Find where the given text appears and provide that cell's center as (x, y) coordinate. 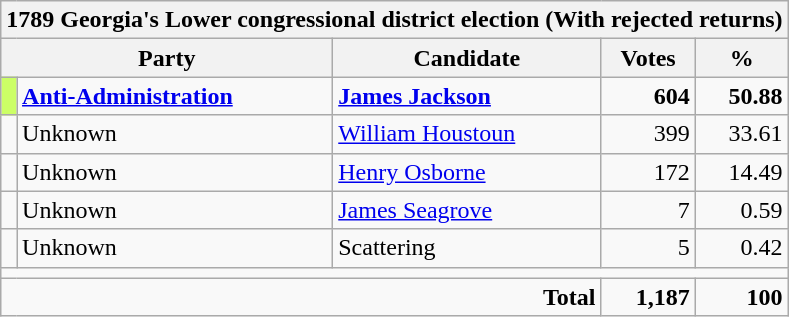
% (742, 58)
Scattering (467, 248)
100 (742, 297)
399 (648, 134)
Party (167, 58)
0.42 (742, 248)
Henry Osborne (467, 172)
Total (301, 297)
50.88 (742, 96)
172 (648, 172)
1,187 (648, 297)
Votes (648, 58)
5 (648, 248)
Candidate (467, 58)
0.59 (742, 210)
William Houstoun (467, 134)
604 (648, 96)
33.61 (742, 134)
7 (648, 210)
James Seagrove (467, 210)
James Jackson (467, 96)
14.49 (742, 172)
Anti-Administration (175, 96)
1789 Georgia's Lower congressional district election (With rejected returns) (394, 20)
